Locate the cell with the specified text and output its (x, y) center coordinate. 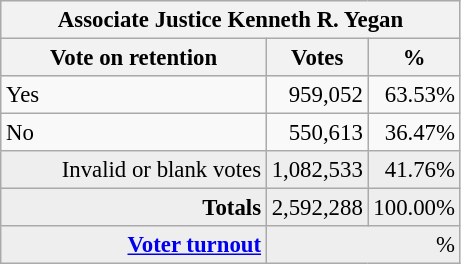
959,052 (317, 95)
Vote on retention (134, 58)
550,613 (317, 133)
Totals (134, 208)
1,082,533 (317, 170)
2,592,288 (317, 208)
100.00% (414, 208)
63.53% (414, 95)
Voter turnout (134, 245)
Yes (134, 95)
No (134, 133)
41.76% (414, 170)
Associate Justice Kenneth R. Yegan (231, 20)
Votes (317, 58)
36.47% (414, 133)
Invalid or blank votes (134, 170)
